Return (X, Y) of the center of cell containing provided text 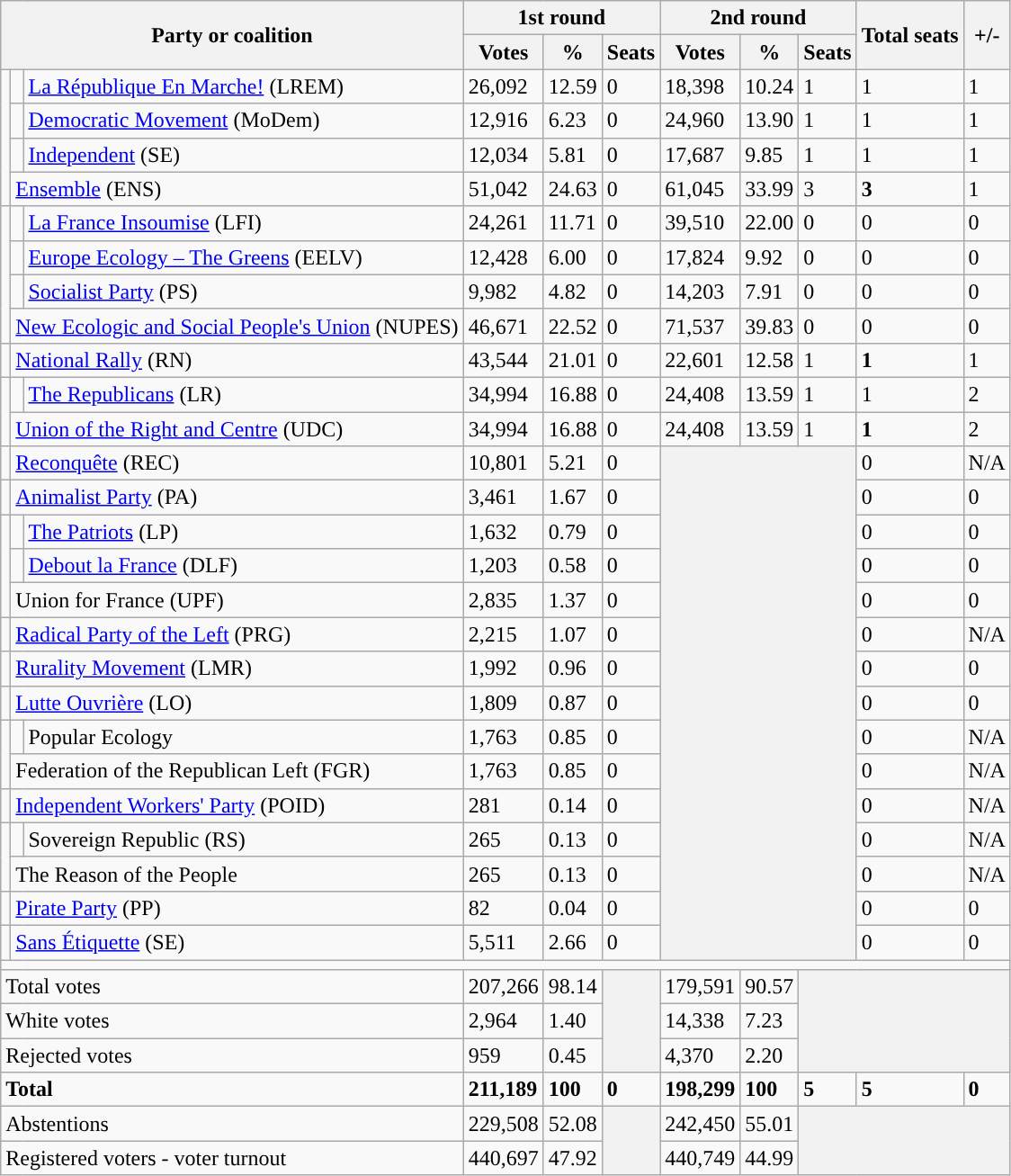
Registered voters - voter turnout (232, 1158)
959 (504, 1055)
51,042 (504, 189)
1st round (561, 18)
211,189 (504, 1090)
12.58 (770, 360)
26,092 (504, 86)
5,511 (504, 942)
22.52 (572, 326)
0.14 (572, 805)
4,370 (700, 1055)
Socialist Party (PS) (243, 292)
Independent (SE) (243, 155)
Sans Étiquette (SE) (237, 942)
Debout la France (DLF) (243, 566)
0.87 (572, 703)
White votes (232, 1021)
12,916 (504, 121)
440,697 (504, 1158)
82 (504, 908)
21.01 (572, 360)
207,266 (504, 987)
1.37 (572, 600)
Total seats (910, 35)
Democratic Movement (MoDem) (243, 121)
Ensemble (ENS) (237, 189)
9,982 (504, 292)
New Ecologic and Social People's Union (NUPES) (237, 326)
7.91 (770, 292)
Lutte Ouvrière (LO) (237, 703)
1,992 (504, 669)
Party or coalition (232, 35)
4.82 (572, 292)
Radical Party of the Left (PRG) (237, 634)
0.79 (572, 532)
5.21 (572, 463)
6.00 (572, 257)
0.45 (572, 1055)
39.83 (770, 326)
2,964 (504, 1021)
Rejected votes (232, 1055)
Sovereign Republic (RS) (243, 839)
10,801 (504, 463)
1,632 (504, 532)
12,428 (504, 257)
179,591 (700, 987)
National Rally (RN) (237, 360)
24.63 (572, 189)
The Republicans (LR) (243, 394)
55.01 (770, 1124)
198,299 (700, 1090)
Animalist Party (PA) (237, 498)
2.66 (572, 942)
24,261 (504, 223)
0.58 (572, 566)
The Reason of the People (237, 874)
0.04 (572, 908)
3,461 (504, 498)
Popular Ecology (243, 737)
46,671 (504, 326)
10.24 (770, 86)
44.99 (770, 1158)
0.96 (572, 669)
+/- (987, 35)
Federation of the Republican Left (FGR) (237, 771)
Union of the Right and Centre (UDC) (237, 429)
Total (232, 1090)
9.92 (770, 257)
11.71 (572, 223)
La France Insoumise (LFI) (243, 223)
Total votes (232, 987)
The Patriots (LP) (243, 532)
Independent Workers' Party (POID) (237, 805)
71,537 (700, 326)
13.90 (770, 121)
1.40 (572, 1021)
24,960 (700, 121)
Europe Ecology – The Greens (EELV) (243, 257)
52.08 (572, 1124)
Pirate Party (PP) (237, 908)
90.57 (770, 987)
39,510 (700, 223)
12,034 (504, 155)
47.92 (572, 1158)
Union for France (UPF) (237, 600)
5.81 (572, 155)
1,203 (504, 566)
14,203 (700, 292)
14,338 (700, 1021)
Rurality Movement (LMR) (237, 669)
2.20 (770, 1055)
242,450 (700, 1124)
17,687 (700, 155)
Abstentions (232, 1124)
2,215 (504, 634)
6.23 (572, 121)
9.85 (770, 155)
33.99 (770, 189)
440,749 (700, 1158)
17,824 (700, 257)
1.67 (572, 498)
7.23 (770, 1021)
281 (504, 805)
22,601 (700, 360)
La République En Marche! (LREM) (243, 86)
2,835 (504, 600)
1.07 (572, 634)
22.00 (770, 223)
12.59 (572, 86)
1,809 (504, 703)
61,045 (700, 189)
229,508 (504, 1124)
18,398 (700, 86)
Reconquête (REC) (237, 463)
43,544 (504, 360)
98.14 (572, 987)
2nd round (759, 18)
